Capture the cell that displays the provided text and extract its [x, y] central coordinate. 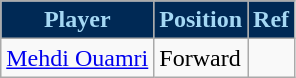
Forward [201, 58]
Position [201, 20]
Mehdi Ouamri [78, 58]
Ref [272, 20]
Player [78, 20]
